Search for the cell housing the specified text and yield its (x, y) center coordinate. 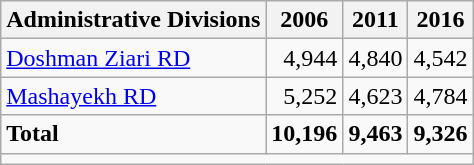
10,196 (304, 134)
2006 (304, 20)
Doshman Ziari RD (134, 58)
5,252 (304, 96)
4,840 (376, 58)
Total (134, 134)
9,463 (376, 134)
Mashayekh RD (134, 96)
2016 (440, 20)
4,784 (440, 96)
2011 (376, 20)
4,542 (440, 58)
9,326 (440, 134)
4,623 (376, 96)
Administrative Divisions (134, 20)
4,944 (304, 58)
